Search for the cell housing the specified text and yield its [X, Y] center coordinate. 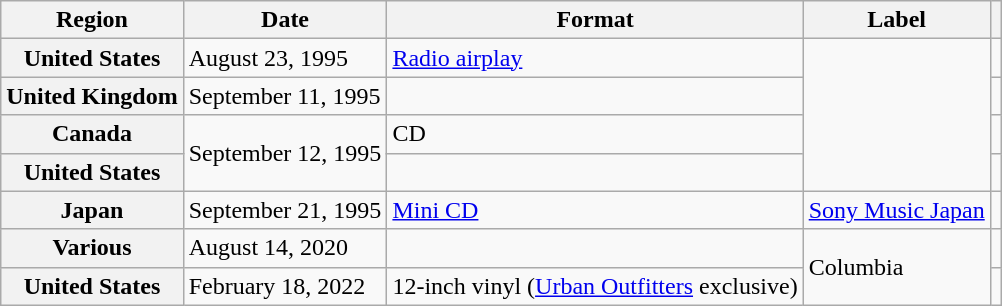
Sony Music Japan [896, 210]
Date [285, 20]
Label [896, 20]
Radio airplay [595, 58]
September 12, 1995 [285, 153]
United Kingdom [92, 96]
Various [92, 248]
August 23, 1995 [285, 58]
September 21, 1995 [285, 210]
Region [92, 20]
Canada [92, 134]
12-inch vinyl (Urban Outfitters exclusive) [595, 286]
CD [595, 134]
August 14, 2020 [285, 248]
Format [595, 20]
Mini CD [595, 210]
Columbia [896, 267]
Japan [92, 210]
September 11, 1995 [285, 96]
February 18, 2022 [285, 286]
